From the cell containing the given text, extract its center point as [X, Y] coordinate. 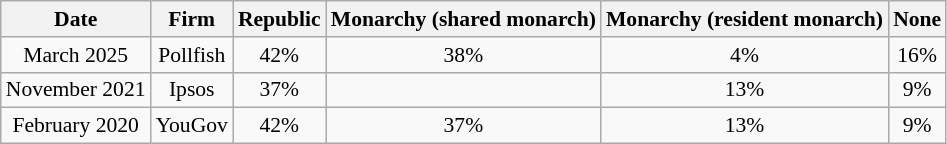
March 2025 [76, 55]
None [917, 19]
YouGov [192, 126]
Republic [280, 19]
38% [464, 55]
November 2021 [76, 90]
Firm [192, 19]
Monarchy (resident monarch) [744, 19]
Date [76, 19]
Monarchy (shared monarch) [464, 19]
February 2020 [76, 126]
4% [744, 55]
Pollfish [192, 55]
16% [917, 55]
Ipsos [192, 90]
